Provide the [x, y] coordinate of the cell's center where the given text is located.  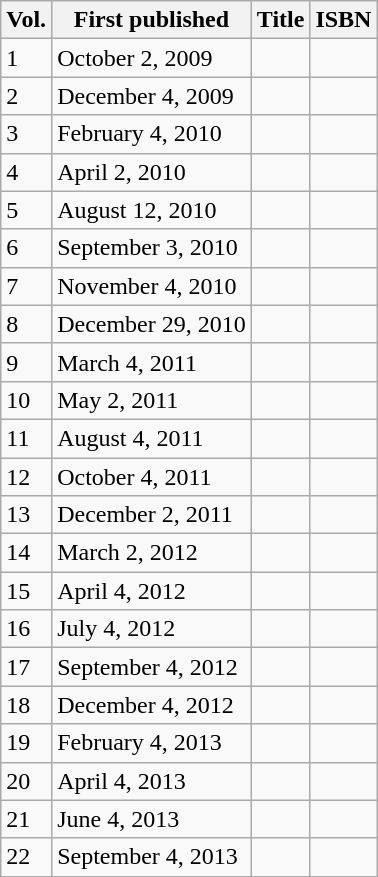
20 [26, 781]
10 [26, 400]
July 4, 2012 [152, 629]
February 4, 2010 [152, 134]
12 [26, 477]
First published [152, 20]
19 [26, 743]
5 [26, 210]
18 [26, 705]
16 [26, 629]
13 [26, 515]
September 4, 2012 [152, 667]
ISBN [344, 20]
4 [26, 172]
October 4, 2011 [152, 477]
3 [26, 134]
11 [26, 438]
September 4, 2013 [152, 857]
December 4, 2009 [152, 96]
March 4, 2011 [152, 362]
15 [26, 591]
2 [26, 96]
October 2, 2009 [152, 58]
9 [26, 362]
April 4, 2013 [152, 781]
7 [26, 286]
17 [26, 667]
21 [26, 819]
December 2, 2011 [152, 515]
September 3, 2010 [152, 248]
May 2, 2011 [152, 400]
August 4, 2011 [152, 438]
8 [26, 324]
1 [26, 58]
April 4, 2012 [152, 591]
December 4, 2012 [152, 705]
June 4, 2013 [152, 819]
22 [26, 857]
March 2, 2012 [152, 553]
6 [26, 248]
August 12, 2010 [152, 210]
Title [280, 20]
November 4, 2010 [152, 286]
April 2, 2010 [152, 172]
February 4, 2013 [152, 743]
Vol. [26, 20]
14 [26, 553]
December 29, 2010 [152, 324]
